Return (X, Y) of the center of cell containing provided text 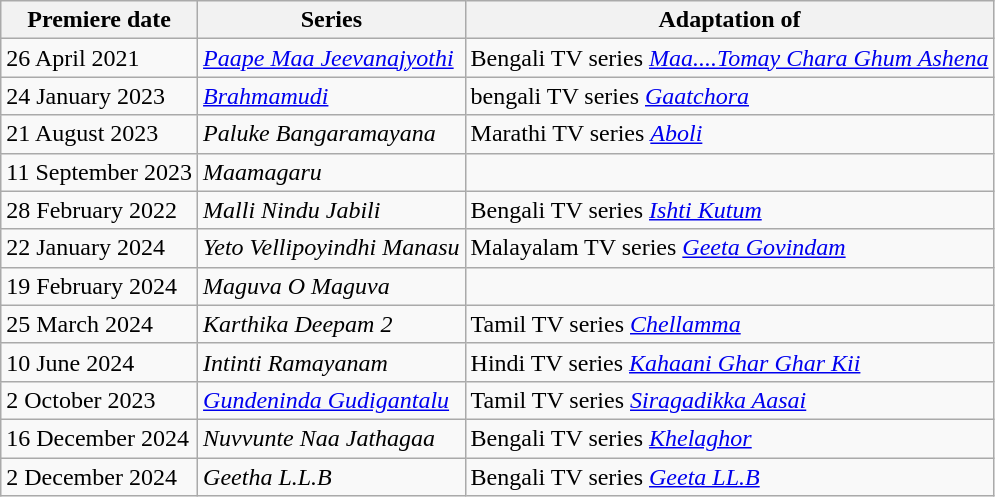
Paluke Bangaramayana (332, 134)
25 March 2024 (100, 324)
Karthika Deepam 2 (332, 324)
2 December 2024 (100, 477)
Brahmamudi (332, 96)
21 August 2023 (100, 134)
Maguva O Maguva (332, 286)
Malli Nindu Jabili (332, 210)
24 January 2023 (100, 96)
11 September 2023 (100, 172)
Paape Maa Jeevanajyothi (332, 58)
Bengali TV series Ishti Kutum (730, 210)
Tamil TV series Siragadikka Aasai (730, 400)
Bengali TV series Maa....Tomay Chara Ghum Ashena (730, 58)
bengali TV series Gaatchora (730, 96)
Intinti Ramayanam (332, 362)
Gundeninda Gudigantalu (332, 400)
Marathi TV series Aboli (730, 134)
Geetha L.L.B (332, 477)
28 February 2022 (100, 210)
Yeto Vellipoyindhi Manasu (332, 248)
Malayalam TV series Geeta Govindam (730, 248)
Maamagaru (332, 172)
26 April 2021 (100, 58)
16 December 2024 (100, 438)
19 February 2024 (100, 286)
Nuvvunte Naa Jathagaa (332, 438)
10 June 2024 (100, 362)
2 October 2023 (100, 400)
Series (332, 20)
Adaptation of (730, 20)
Bengali TV series Khelaghor (730, 438)
Premiere date (100, 20)
Bengali TV series Geeta LL.B (730, 477)
Hindi TV series Kahaani Ghar Ghar Kii (730, 362)
Tamil TV series Chellamma (730, 324)
22 January 2024 (100, 248)
